Provide the (X, Y) coordinate of the cell's center where the given text is located.  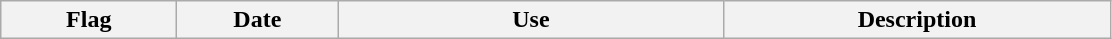
Use (531, 20)
Description (917, 20)
Flag (89, 20)
Date (258, 20)
